Pinpoint the cell where the given text exists, returning its (x, y) midpoint coordinate. 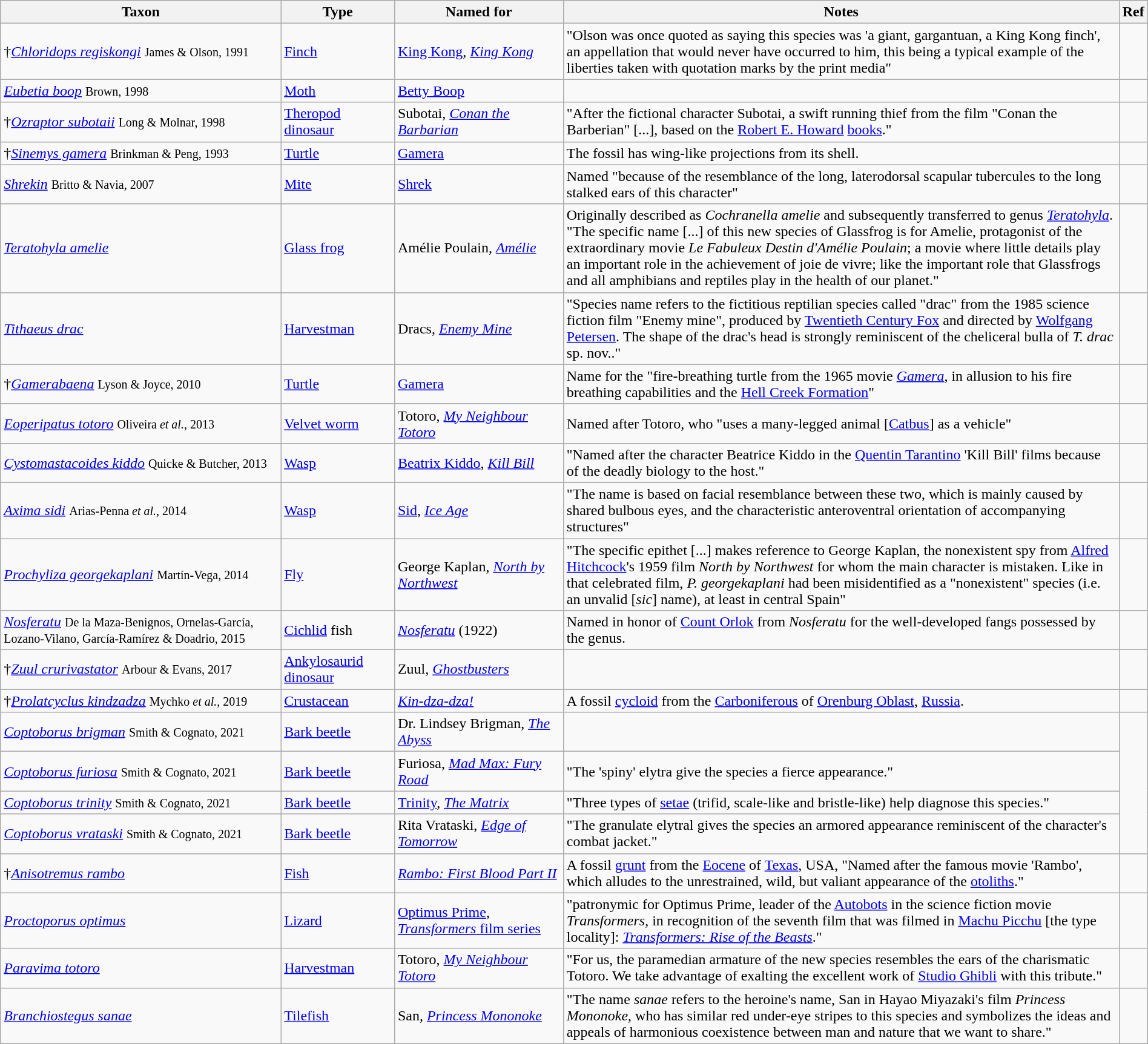
Ankylosaurid dinosaur (338, 669)
Furiosa, Mad Max: Fury Road (478, 771)
Amélie Poulain, Amélie (478, 248)
Lizard (338, 921)
Tilefish (338, 1016)
Ref (1133, 12)
"The 'spiny' elytra give the species a fierce appearance." (841, 771)
Dracs, Enemy Mine (478, 328)
Sid, Ice Age (478, 510)
Coptoborus furiosa Smith & Cognato, 2021 (140, 771)
†Zuul crurivastator Arbour & Evans, 2017 (140, 669)
Rambo: First Blood Part II (478, 873)
Type (338, 12)
Rita Vrataski, Edge of Tomorrow (478, 834)
"Three types of setae (trifid, scale-like and bristle-like) help diagnose this species." (841, 803)
Shrekin Britto & Navia, 2007 (140, 184)
Fish (338, 873)
Subotai, Conan the Barbarian (478, 122)
Coptoborus vrataski Smith & Cognato, 2021 (140, 834)
†Chloridops regiskongi James & Olson, 1991 (140, 51)
Theropod dinosaur (338, 122)
Betty Boop (478, 91)
"Named after the character Beatrice Kiddo in the Quentin Tarantino 'Kill Bill' films because of the deadly biology to the host." (841, 462)
Taxon (140, 12)
Eubetia boop Brown, 1998 (140, 91)
Named "because of the resemblance of the long, laterodorsal scapular tubercules to the long stalked ears of this character" (841, 184)
San, Princess Mononoke (478, 1016)
Named after Totoro, who "uses a many-legged animal [Catbus] as a vehicle" (841, 424)
Named in honor of Count Orlok from Nosferatu for the well-developed fangs possessed by the genus. (841, 631)
Notes (841, 12)
Cystomastacoides kiddo Quicke & Butcher, 2013 (140, 462)
Dr. Lindsey Brigman, The Abyss (478, 732)
Nosferatu De la Maza-Benignos, Ornelas-García, Lozano-Vilano, García-Ramírez & Doadrio, 2015 (140, 631)
Axima sidi Arias-Penna et al., 2014 (140, 510)
†Anisotremus rambo (140, 873)
Crustacean (338, 701)
Tithaeus drac (140, 328)
"After the fictional character Subotai, a swift running thief from the film "Conan the Barberian" [...], based on the Robert E. Howard books." (841, 122)
Mite (338, 184)
Optimus Prime, Transformers film series (478, 921)
Coptoborus trinity Smith & Cognato, 2021 (140, 803)
Coptoborus brigman Smith & Cognato, 2021 (140, 732)
†Ozraptor subotaii Long & Molnar, 1998 (140, 122)
Velvet worm (338, 424)
Zuul, Ghostbusters (478, 669)
Named for (478, 12)
Finch (338, 51)
George Kaplan, North by Northwest (478, 575)
Beatrix Kiddo, Kill Bill (478, 462)
Eoperipatus totoro Oliveira et al., 2013 (140, 424)
Cichlid fish (338, 631)
Trinity, The Matrix (478, 803)
†Gamerabaena Lyson & Joyce, 2010 (140, 384)
Branchiostegus sanae (140, 1016)
The fossil has wing-like projections from its shell. (841, 153)
Prochyliza georgekaplani Martín-Vega, 2014 (140, 575)
Kin-dza-dza! (478, 701)
†Sinemys gamera Brinkman & Peng, 1993 (140, 153)
Moth (338, 91)
A fossil cycloid from the Carboniferous of Orenburg Oblast, Russia. (841, 701)
King Kong, King Kong (478, 51)
Teratohyla amelie (140, 248)
Paravima totoro (140, 968)
Shrek (478, 184)
Nosferatu (1922) (478, 631)
"The granulate elytral gives the species an armored appearance reminiscent of the character's combat jacket." (841, 834)
Glass frog (338, 248)
Proctoporus optimus (140, 921)
†Prolatcyclus kindzadza Mychko et al., 2019 (140, 701)
Name for the "fire-breathing turtle from the 1965 movie Gamera, in allusion to his fire breathing capabilities and the Hell Creek Formation" (841, 384)
Fly (338, 575)
